Output the [x, y] coordinate of the center of the cell containing the given text.  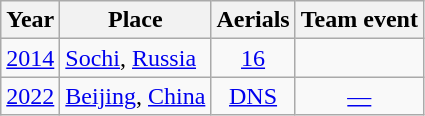
DNS [253, 96]
Beijing, China [136, 96]
Place [136, 20]
— [359, 96]
Year [30, 20]
Aerials [253, 20]
Sochi, Russia [136, 58]
2014 [30, 58]
16 [253, 58]
Team event [359, 20]
2022 [30, 96]
